From the cell containing the given text, extract its center point as (X, Y) coordinate. 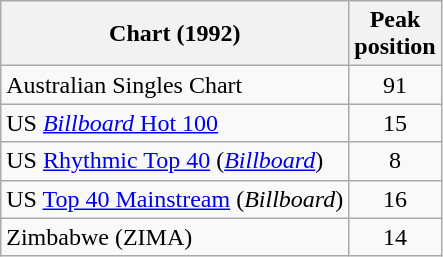
8 (395, 161)
Chart (1992) (175, 34)
US Top 40 Mainstream (Billboard) (175, 199)
Peakposition (395, 34)
91 (395, 85)
16 (395, 199)
14 (395, 237)
Zimbabwe (ZIMA) (175, 237)
Australian Singles Chart (175, 85)
US Rhythmic Top 40 (Billboard) (175, 161)
US Billboard Hot 100 (175, 123)
15 (395, 123)
